Provide the [X, Y] coordinate of the cell's center where the given text is located.  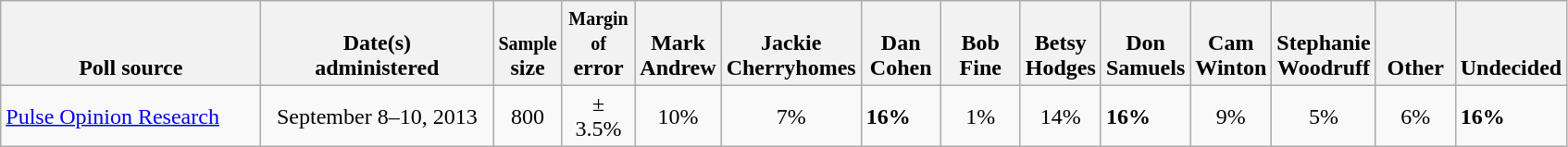
DonSamuels [1145, 43]
1% [980, 116]
MarkAndrew [678, 43]
Pulse Opinion Research [131, 116]
Undecided [1511, 43]
StephanieWoodruff [1324, 43]
6% [1415, 116]
DanCohen [901, 43]
CamWinton [1231, 43]
Other [1415, 43]
September 8–10, 2013 [378, 116]
5% [1324, 116]
JackieCherryhomes [790, 43]
7% [790, 116]
BobFine [980, 43]
Date(s)administered [378, 43]
9% [1231, 116]
Samplesize [528, 43]
800 [528, 116]
Margin oferror [598, 43]
Poll source [131, 43]
BetsyHodges [1061, 43]
14% [1061, 116]
± 3.5% [598, 116]
10% [678, 116]
